Pinpoint the cell where the given text exists, returning its [X, Y] midpoint coordinate. 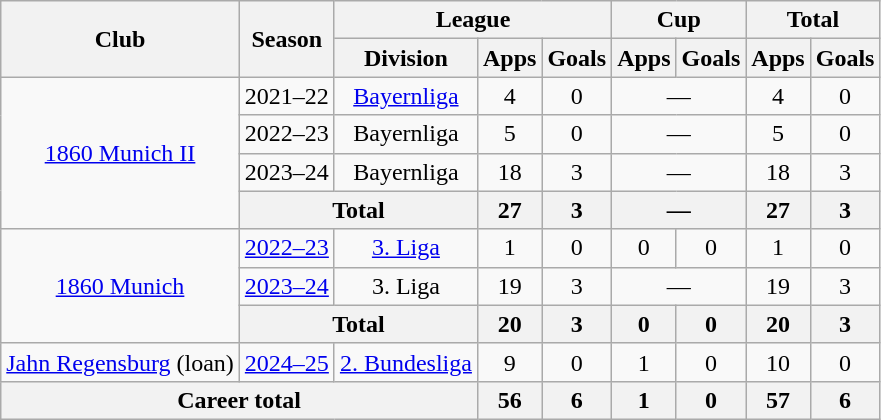
2021–22 [286, 96]
56 [509, 400]
Division [406, 58]
9 [509, 362]
Club [120, 39]
2. Bundesliga [406, 362]
Career total [240, 400]
Season [286, 39]
1860 Munich [120, 286]
2024–25 [286, 362]
10 [778, 362]
Cup [679, 20]
57 [778, 400]
League [472, 20]
Jahn Regensburg (loan) [120, 362]
1860 Munich II [120, 153]
